Search for the cell housing the specified text and yield its [X, Y] center coordinate. 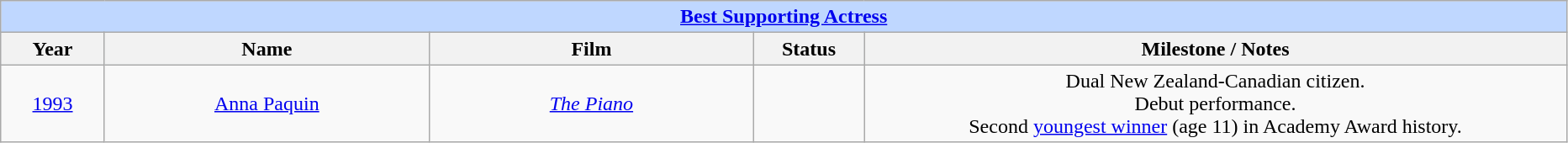
1993 [53, 103]
Film [591, 49]
Anna Paquin [267, 103]
Dual New Zealand-Canadian citizen.Debut performance.Second youngest winner (age 11) in Academy Award history. [1216, 103]
Status [809, 49]
Milestone / Notes [1216, 49]
Name [267, 49]
Year [53, 49]
The Piano [591, 103]
Best Supporting Actress [784, 17]
